Determine the [X, Y] coordinate at the center of the cell enclosing the given text.  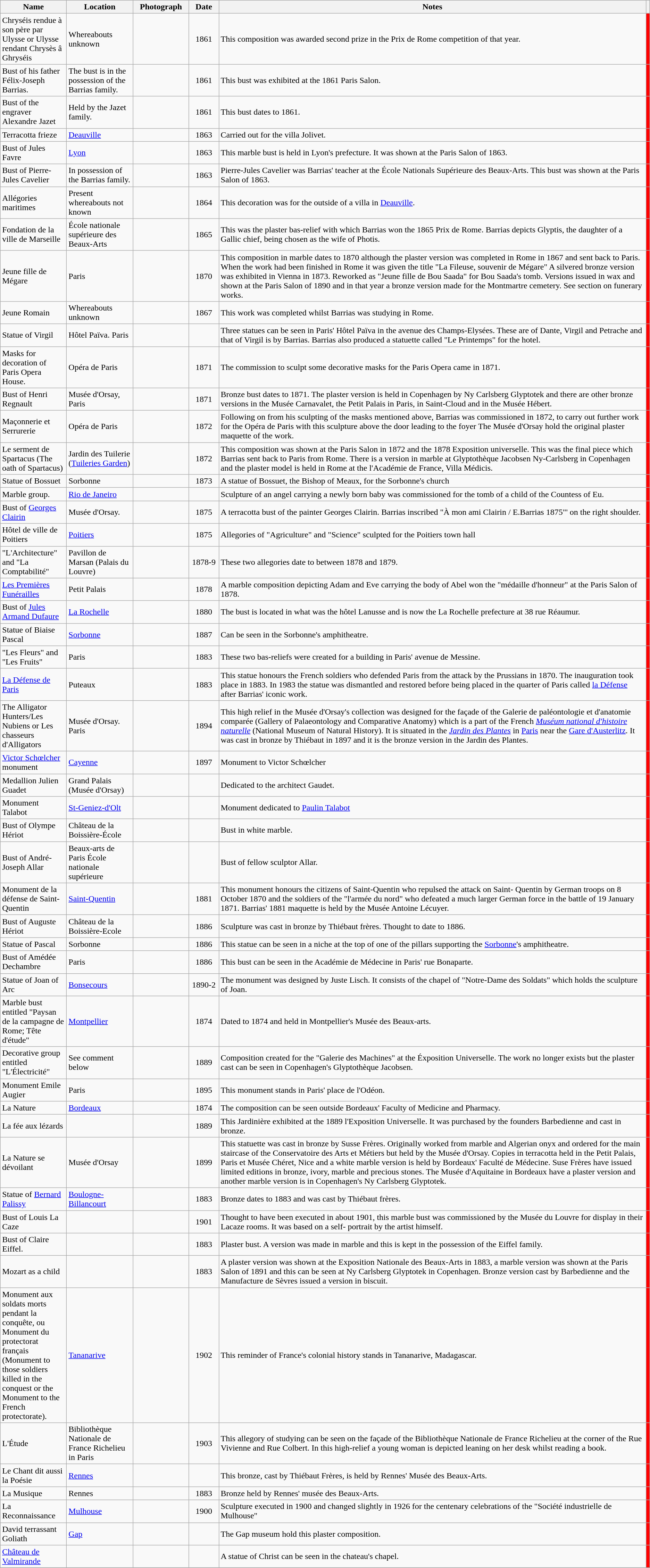
1870 [204, 276]
Maçonnerie et Serrurerie [33, 427]
Marble group. [33, 494]
Statue of Virgil [33, 335]
Mozart as a child [33, 1272]
Boulogne-Billancourt [100, 1199]
Held by the Jazet family. [100, 112]
Dated to 1874 and held in Montpellier's Musée des Beaux-arts. [432, 1021]
Bust of Auguste Hériot [33, 926]
Musée d'Orsay [100, 1162]
Beaux-arts de Paris École nationale supérieure [100, 862]
1867 [204, 313]
See comment below [100, 1063]
Puteaux [100, 684]
A terracotta bust of the painter Georges Clairin. Barrias inscribed "À mon ami Clairin / E.Barrias 1875"' on the right shoulder. [432, 512]
Plaster bust. A version was made in marble and this is kept in the possession of the Eiffel family. [432, 1244]
"Les Fleurs" and "Les Fruits" [33, 657]
Notes [432, 7]
1901 [204, 1221]
Bonsecours [100, 984]
The composition can be seen outside Bordeaux' Faculty of Medicine and Pharmacy. [432, 1108]
1900 [204, 1511]
Le serment de Spartacus (The oath of Spartacus) [33, 459]
This reminder of France's colonial history stands in Tananarive, Madagascar. [432, 1355]
The commission to sculpt some decorative masks for the Paris Opera came in 1871. [432, 368]
The monument was designed by Juste Lisch. It consists of the chapel of "Notre-Dame des Soldats" which holds the sculpture of Joan. [432, 984]
Pavillon de Marsan (Palais du Louvre) [100, 562]
Bust of Pierre-Jules Cavelier [33, 175]
A marble composition depicting Adam and Eve carrying the body of Abel won the "médaille d'honneur" at the Paris Salon of 1878. [432, 589]
Monument de la défense de Saint-Quentin [33, 899]
Allégories maritimes [33, 203]
This marble bust is held in Lyon's prefecture. It was shown at the Paris Salon of 1863. [432, 153]
1899 [204, 1162]
1864 [204, 203]
This composition was awarded second prize in the Prix de Rome competition of that year. [432, 39]
Rio de Janeiro [100, 494]
Monument to Victor Schœlcher [432, 762]
This bust dates to 1861. [432, 112]
Cayenne [100, 762]
Les Premières Funérailles [33, 589]
1895 [204, 1090]
Jeune Romain [33, 313]
Bust of the engraver Alexandre Jazet [33, 112]
Monument Talabot [33, 808]
The bust is in the possession of the Barrias family. [100, 80]
The bust is located in what was the hôtel Lanusse and is now the La Rochelle prefecture at 38 rue Réaumur. [432, 612]
This bust can be seen in the Académie de Médecine in Paris' rue Bonaparte. [432, 962]
Bronze dates to 1883 and was cast by Thiébaut frères. [432, 1199]
La Défense de Paris [33, 684]
Fondation de la ville de Marseille [33, 234]
École nationale supérieure des Beaux-Arts [100, 234]
Victor Schœlcher monument [33, 762]
Carried out for the villa Jolivet. [432, 135]
Chryséis rendue à son père par Ulysse or Ulysse rendant Chrysès â Ghryséis [33, 39]
Tananarive [100, 1355]
1903 [204, 1444]
Statue of Pascal [33, 944]
La Musique [33, 1493]
Bust of Olympe Hériot [33, 830]
Petit Palais [100, 589]
Sculpture was cast in bronze by Thiébaut frères. Thought to date to 1886. [432, 926]
Lyon [100, 153]
Bust in white marble. [432, 830]
1878 [204, 589]
Bordeaux [100, 1108]
Statue of Bossuet [33, 481]
Statue of Bernard Palissy [33, 1199]
Bibliothèque Nationale de France Richelieu in Paris [100, 1444]
Bust of Georges Clairin [33, 512]
Musée d'Orsay. [100, 512]
1880 [204, 612]
Bust of fellow sculptor Allar. [432, 862]
1894 [204, 726]
1887 [204, 634]
Musée d'Orsay, Paris [100, 399]
David terrassant Goliath [33, 1534]
La Reconnaissance [33, 1511]
In possession of the Barrias family. [100, 175]
This Jardinière exhibited at the 1889 l'Exposition Universelle. It was purchased by the founders Barbedienne and cast in bronze. [432, 1125]
This bust was exhibited at the 1861 Paris Salon. [432, 80]
Date [204, 7]
1890-2 [204, 984]
Hôtel de ville de Poitiers [33, 535]
Location [100, 7]
Medallion Julien Guadet [33, 785]
Le Chant dit aussi la Poésie [33, 1476]
Jardin des Tuilerie (Tuileries Garden) [100, 459]
Allegories of "Agriculture" and "Science" sculpted for the Poitiers town hall [432, 535]
La fée aux lézards [33, 1125]
Marble bust entitled "Paysan de la campagne de Rome; Tête d'étude" [33, 1021]
Statue of Biaise Pascal [33, 634]
L'Étude [33, 1444]
The Alligator Hunters/Les Nubiens or Les chasseurs d'Alligators [33, 726]
These two allegories date to between 1878 and 1879. [432, 562]
1873 [204, 481]
1881 [204, 899]
Bust of Jules Armand Dufaure [33, 612]
Sculpture executed in 1900 and changed slightly in 1926 for the centenary celebrations of the "Société industrielle de Mulhouse" [432, 1511]
Monument dedicated to Paulin Talabot [432, 808]
1865 [204, 234]
Monument Emile Augier [33, 1090]
Saint-Quentin [100, 899]
1902 [204, 1355]
Statue of Joan of Arc [33, 984]
Can be seen in the Sorbonne's amphitheatre. [432, 634]
La Rochelle [100, 612]
Dedicated to the architect Gaudet. [432, 785]
Bust of André-Joseph Allar [33, 862]
Bust of Amédée Dechambre [33, 962]
Bust of Claire Eiffel. [33, 1244]
Bronze held by Rennes' musée des Beaux-Arts. [432, 1493]
This decoration was for the outside of a villa in Deauville. [432, 203]
Montpellier [100, 1021]
Decorative group entitled "L'Électricité" [33, 1063]
Jeune fille de Mégare [33, 276]
Bust of his father Félix-Joseph Barrias. [33, 80]
Mulhouse [100, 1511]
This monument stands in Paris' place de l'Odéon. [432, 1090]
Name [33, 7]
1878-9 [204, 562]
This bronze, cast by Thiébaut Frères, is held by Rennes' Musée des Beaux-Arts. [432, 1476]
Gap [100, 1534]
Pierre-Jules Cavelier was Barrias' teacher at the École Nationals Supérieure des Beaux-Arts. This bust was shown at the Paris Salon of 1863. [432, 175]
La Nature se dévoilant [33, 1162]
Present whereabouts not known [100, 203]
1897 [204, 762]
Hôtel Païva. Paris [100, 335]
Bust of Jules Favre [33, 153]
Bust of Henri Regnault [33, 399]
Musée d'Orsay. Paris [100, 726]
The Gap museum hold this plaster composition. [432, 1534]
La Nature [33, 1108]
This statue can be seen in a niche at the top of one of the pillars supporting the Sorbonne's amphitheatre. [432, 944]
These two bas-reliefs were created for a building in Paris' avenue de Messine. [432, 657]
A statue of Bossuet, the Bishop of Meaux, for the Sorbonne's church [432, 481]
Château de la Boissière-École [100, 830]
Grand Palais (Musée d'Orsay) [100, 785]
Sculpture of an angel carrying a newly born baby was commissioned for the tomb of a child of the Countess of Eu. [432, 494]
Masks for decoration of Paris Opera House. [33, 368]
A statue of Christ can be seen in the chateau's chapel. [432, 1556]
Poitiers [100, 535]
"L'Architecture" and "La Comptabilité" [33, 562]
St-Geniez-d'Olt [100, 808]
Bust of Louis La Caze [33, 1221]
Château de la Boissière-Ecole [100, 926]
This work was completed whilst Barrias was studying in Rome. [432, 313]
Château de Valmirande [33, 1556]
Deauville [100, 135]
Terracotta frieze [33, 135]
Photograph [161, 7]
